Search for the cell housing the specified text and yield its [x, y] center coordinate. 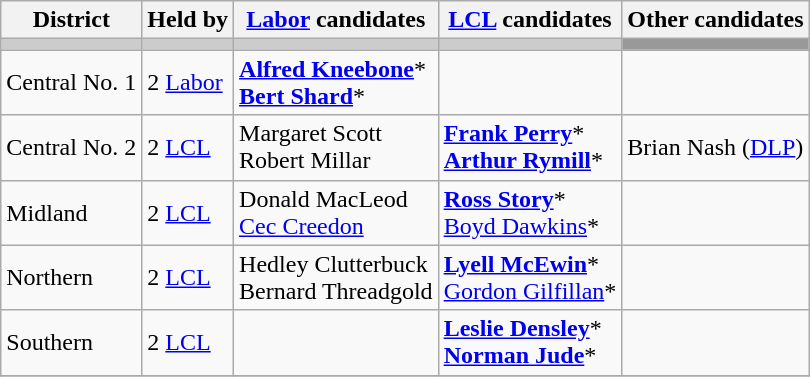
Labor candidates [336, 20]
Northern [72, 278]
Ross Story* Boyd Dawkins* [530, 212]
2 Labor [188, 82]
Central No. 2 [72, 148]
LCL candidates [530, 20]
Margaret Scott Robert Millar [336, 148]
Donald MacLeod Cec Creedon [336, 212]
Alfred Kneebone* Bert Shard* [336, 82]
Lyell McEwin* Gordon Gilfillan* [530, 278]
Hedley Clutterbuck Bernard Threadgold [336, 278]
Southern [72, 342]
District [72, 20]
Frank Perry* Arthur Rymill* [530, 148]
Held by [188, 20]
Midland [72, 212]
Leslie Densley* Norman Jude* [530, 342]
Other candidates [716, 20]
Central No. 1 [72, 82]
Brian Nash (DLP) [716, 148]
